Provide the (x, y) coordinate of the cell's center where the given text is located.  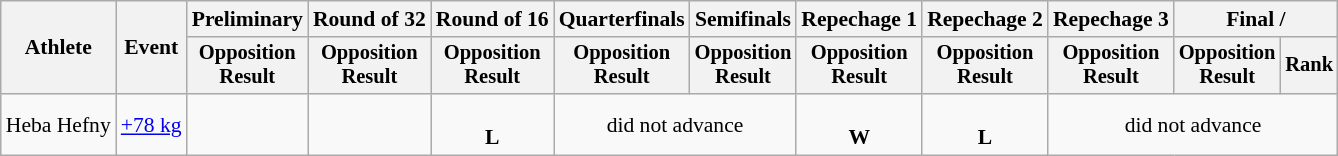
Round of 16 (492, 19)
Quarterfinals (622, 19)
Repechage 2 (985, 19)
Final / (1256, 19)
Repechage 1 (859, 19)
+78 kg (152, 124)
Semifinals (744, 19)
Rank (1309, 66)
Event (152, 48)
Preliminary (248, 19)
Repechage 3 (1111, 19)
Round of 32 (370, 19)
Athlete (58, 48)
Heba Hefny (58, 124)
W (859, 124)
